From the cell containing the given text, extract its center point as (X, Y) coordinate. 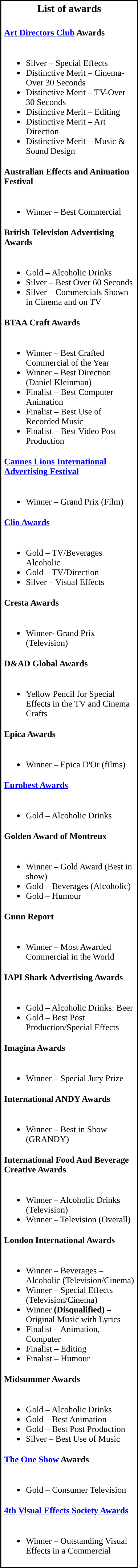
Gunn Report (69, 916)
BTAA Craft Awards (69, 322)
IAPI Shark Advertising Awards (69, 977)
Epica Awards (69, 734)
Australian Effects and Animation Festival (69, 177)
Gold – Alcoholic DrinksGold – Best AnimationGold – Best Post ProductionSilver – Best Use of Music (69, 1419)
Imagina Awards (69, 1048)
Winner – Special Jury Prize (69, 1074)
4th Visual Effects Society Awards (69, 1510)
Gold – Alcoholic DrinksSilver – Best Over 60 SecondsSilver – Commercials Shown in Cinema and on TV (69, 282)
Gold – Alcoholic Drinks (69, 811)
Winner – Outstanding Visual Effects in a Commercial (69, 1541)
Gold – Consumer Television (69, 1485)
International Food And Beverage Creative Awards (69, 1165)
Winner – Most Awarded Commercial in the World (69, 947)
Cresta Awards (69, 602)
The One Show Awards (69, 1459)
Gold – Alcoholic Drinks: BeerGold – Best Post Production/Special Effects (69, 1012)
Winner – Alcoholic Drinks (Television)Winner – Television (Overall) (69, 1205)
Golden Award of Montreux (69, 836)
British Television Advertising Awards (69, 237)
Winner – Epica D'Or (films) (69, 759)
Yellow Pencil for Special Effects in the TV and Cinema Crafts (69, 699)
Winner – Gold Award (Best in show)Gold – Beverages (Alcoholic)Gold – Humour (69, 876)
Cannes Lions International Advertising Festival (69, 466)
Clio Awards (69, 522)
Winner – Best in Show (GRANDY) (69, 1129)
London International Awards (69, 1240)
Winner – Best Commercial (69, 207)
D&AD Global Awards (69, 663)
List of awards (69, 9)
Winner- Grand Prix (Television) (69, 633)
Eurobest Awards (69, 785)
Gold – TV/Beverages AlcoholicGold – TV/DirectionSilver – Visual Effects (69, 562)
Midsummer Awards (69, 1379)
Winner – Grand Prix (Film) (69, 497)
International ANDY Awards (69, 1099)
Art Directors Club Awards (69, 33)
